Return [X, Y] of the center of cell containing provided text 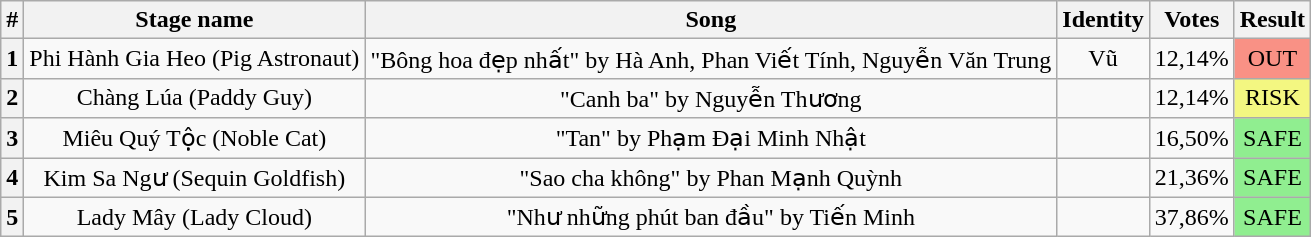
Song [711, 20]
4 [12, 178]
"Bông hoa đẹp nhất" by Hà Anh, Phan Viết Tính, Nguyễn Văn Trung [711, 59]
3 [12, 138]
16,50% [1192, 138]
"Sao cha không" by Phan Mạnh Quỳnh [711, 178]
Result [1272, 20]
"Như những phút ban đầu" by Tiến Minh [711, 217]
5 [12, 217]
Vũ [1103, 59]
Identity [1103, 20]
Chàng Lúa (Paddy Guy) [194, 98]
RISK [1272, 98]
# [12, 20]
Phi Hành Gia Heo (Pig Astronaut) [194, 59]
Votes [1192, 20]
37,86% [1192, 217]
2 [12, 98]
Kim Sa Ngư (Sequin Goldfish) [194, 178]
21,36% [1192, 178]
"Canh ba" by Nguyễn Thương [711, 98]
Stage name [194, 20]
OUT [1272, 59]
"Tan" by Phạm Đại Minh Nhật [711, 138]
Lady Mây (Lady Cloud) [194, 217]
Miêu Quý Tộc (Noble Cat) [194, 138]
1 [12, 59]
